Find where the given text appears and provide that cell's center as (X, Y) coordinate. 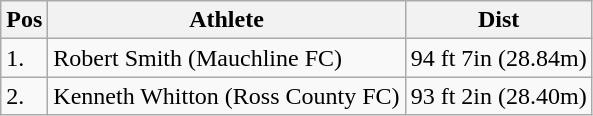
2. (24, 96)
Kenneth Whitton (Ross County FC) (226, 96)
Athlete (226, 20)
94 ft 7in (28.84m) (498, 58)
Dist (498, 20)
Robert Smith (Mauchline FC) (226, 58)
Pos (24, 20)
1. (24, 58)
93 ft 2in (28.40m) (498, 96)
